For the text-containing cell, return its midpoint in (x, y) coordinate format. 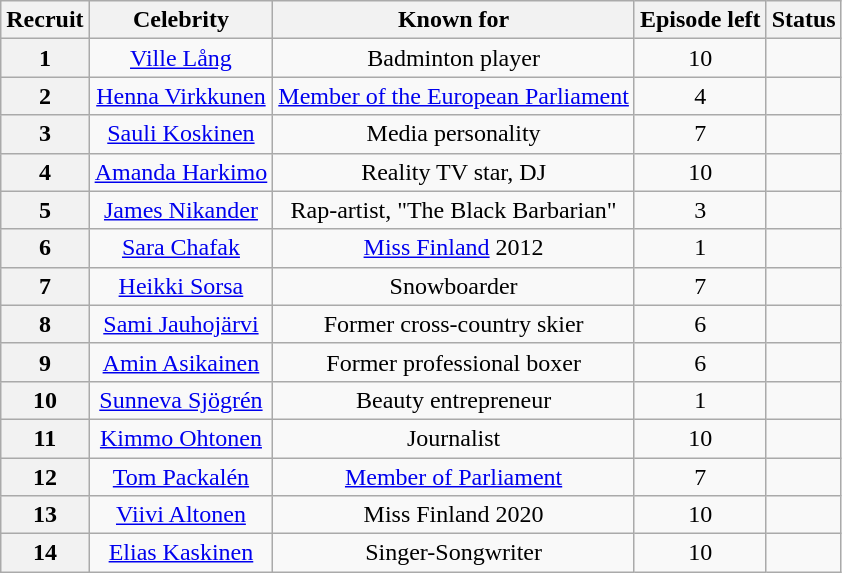
Heikki Sorsa (181, 286)
Reality TV star, DJ (454, 172)
5 (45, 210)
Known for (454, 20)
2 (45, 96)
Sami Jauhojärvi (181, 324)
Snowboarder (454, 286)
Sunneva Sjögrén (181, 400)
Sara Chafak (181, 248)
Amanda Harkimo (181, 172)
Member of the European Parliament (454, 96)
8 (45, 324)
Elias Kaskinen (181, 553)
Sauli Koskinen (181, 134)
9 (45, 362)
Status (804, 20)
Miss Finland 2012 (454, 248)
Badminton player (454, 58)
11 (45, 438)
Episode left (700, 20)
Henna Virkkunen (181, 96)
Viivi Altonen (181, 515)
12 (45, 477)
14 (45, 553)
Ville Lång (181, 58)
Beauty entrepreneur (454, 400)
Rap-artist, "The Black Barbarian" (454, 210)
Media personality (454, 134)
Former cross-country skier (454, 324)
Kimmo Ohtonen (181, 438)
Miss Finland 2020 (454, 515)
Amin Asikainen (181, 362)
Member of Parliament (454, 477)
Former professional boxer (454, 362)
13 (45, 515)
Tom Packalén (181, 477)
Recruit (45, 20)
James Nikander (181, 210)
Celebrity (181, 20)
Journalist (454, 438)
Singer-Songwriter (454, 553)
